Detect which cell encompasses the target text, then output its (X, Y) center coordinate. 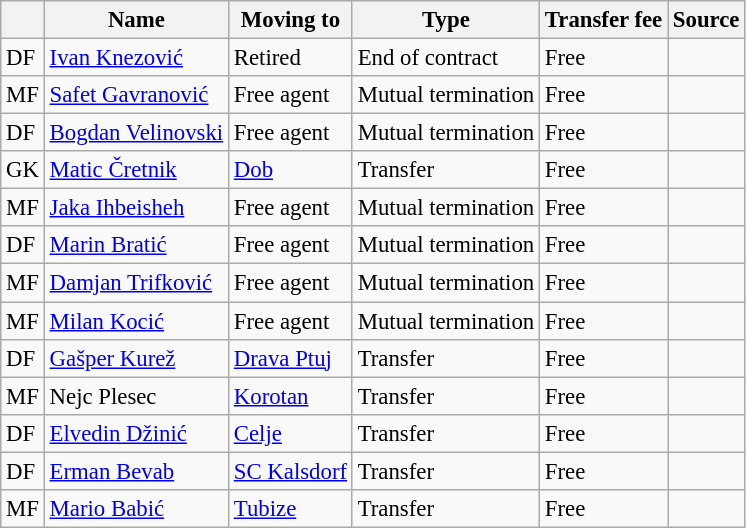
Erman Bevab (136, 471)
GK (23, 170)
Mario Babić (136, 509)
Moving to (290, 20)
Milan Kocić (136, 321)
Name (136, 20)
Elvedin Džinić (136, 433)
Retired (290, 58)
Type (446, 20)
Damjan Trifković (136, 283)
Gašper Kurež (136, 358)
Bogdan Velinovski (136, 133)
Korotan (290, 396)
SC Kalsdorf (290, 471)
Safet Gavranović (136, 95)
Marin Bratić (136, 245)
Jaka Ihbeisheh (136, 208)
Ivan Knezović (136, 58)
Nejc Plesec (136, 396)
Source (706, 20)
Dob (290, 170)
Tubize (290, 509)
Transfer fee (603, 20)
End of contract (446, 58)
Matic Čretnik (136, 170)
Celje (290, 433)
Drava Ptuj (290, 358)
